Extract the (X, Y) coordinate from the center of the cell holding the provided text.  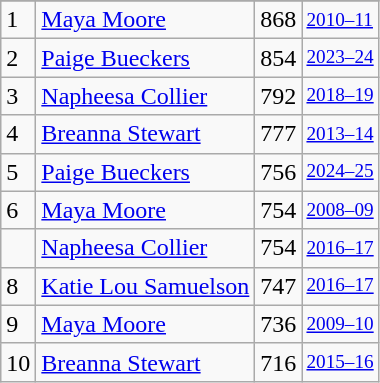
5 (18, 172)
8 (18, 286)
10 (18, 362)
Katie Lou Samuelson (146, 286)
9 (18, 324)
747 (278, 286)
2024–25 (340, 172)
792 (278, 96)
3 (18, 96)
2008–09 (340, 210)
2015–16 (340, 362)
2010–11 (340, 20)
716 (278, 362)
777 (278, 134)
2009–10 (340, 324)
2013–14 (340, 134)
756 (278, 172)
854 (278, 58)
1 (18, 20)
2 (18, 58)
2023–24 (340, 58)
6 (18, 210)
868 (278, 20)
4 (18, 134)
736 (278, 324)
2018–19 (340, 96)
